Scan for the cell matching the given text and deliver its [x, y] coordinate at center. 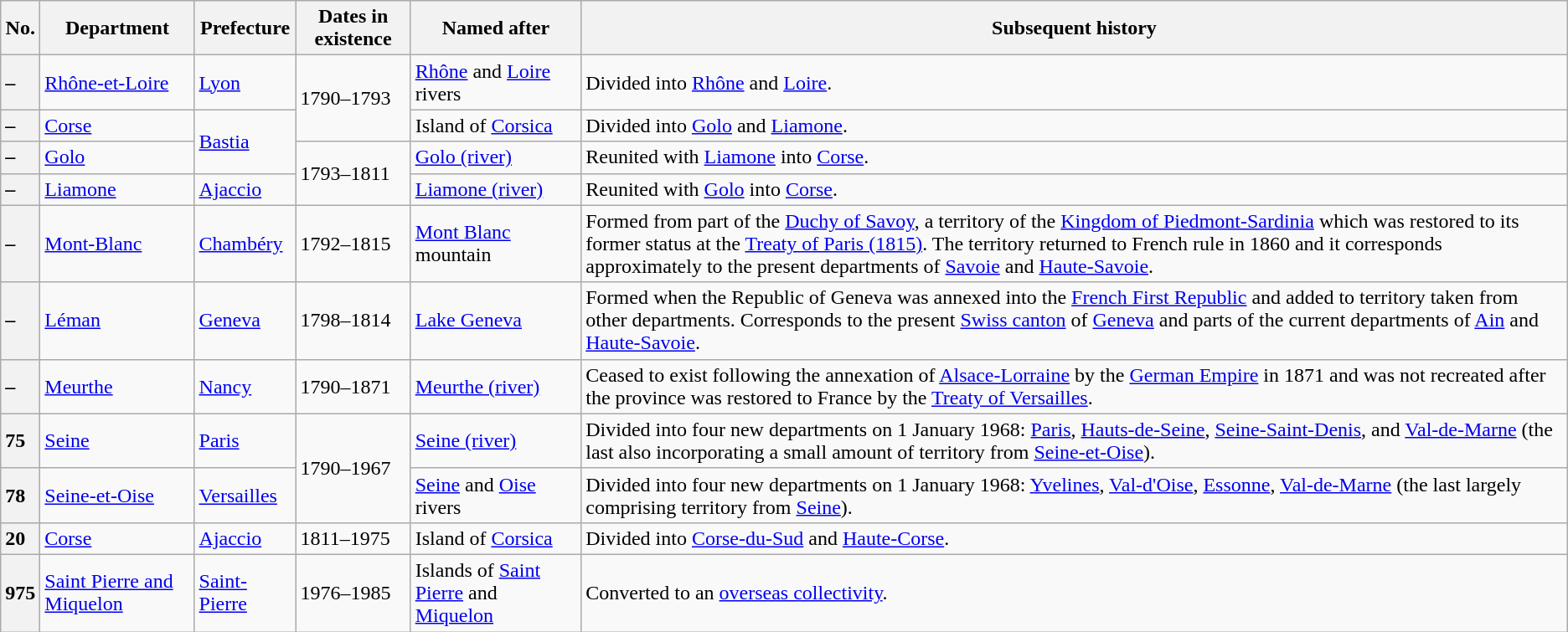
20 [20, 538]
Mont Blanc mountain [496, 244]
Bastia [245, 141]
Léman [117, 321]
Divided into Golo and Liamone. [1075, 126]
1798–1814 [353, 321]
Divided into Rhône and Loire. [1075, 82]
Reunited with Golo into Corse. [1075, 189]
1811–1975 [353, 538]
Rhône-et-Loire [117, 82]
Liamone (river) [496, 189]
Seine-et-Oise [117, 496]
Versailles [245, 496]
Reunited with Liamone into Corse. [1075, 157]
Golo [117, 157]
Golo (river) [496, 157]
Divided into four new departments on 1 January 1968: Yvelines, Val-d'Oise, Essonne, Val-de-Marne (the last largely comprising territory from Seine). [1075, 496]
Nancy [245, 387]
Islands of Saint Pierre and Miquelon [496, 593]
Mont-Blanc [117, 244]
Converted to an overseas collectivity. [1075, 593]
Seine (river) [496, 440]
1976–1985 [353, 593]
78 [20, 496]
75 [20, 440]
1790–1871 [353, 387]
Named after [496, 28]
Meurthe (river) [496, 387]
Saint-Pierre [245, 593]
Department [117, 28]
Seine and Oise rivers [496, 496]
Rhône and Loire rivers [496, 82]
Dates in existence [353, 28]
Lyon [245, 82]
Lake Geneva [496, 321]
Geneva [245, 321]
Meurthe [117, 387]
Chambéry [245, 244]
1790–1793 [353, 99]
Divided into Corse-du-Sud and Haute-Corse. [1075, 538]
Seine [117, 440]
Liamone [117, 189]
Subsequent history [1075, 28]
No. [20, 28]
1790–1967 [353, 468]
Prefecture [245, 28]
Paris [245, 440]
975 [20, 593]
1792–1815 [353, 244]
Saint Pierre and Miquelon [117, 593]
1793–1811 [353, 173]
